Detect which cell encompasses the target text, then output its [x, y] center coordinate. 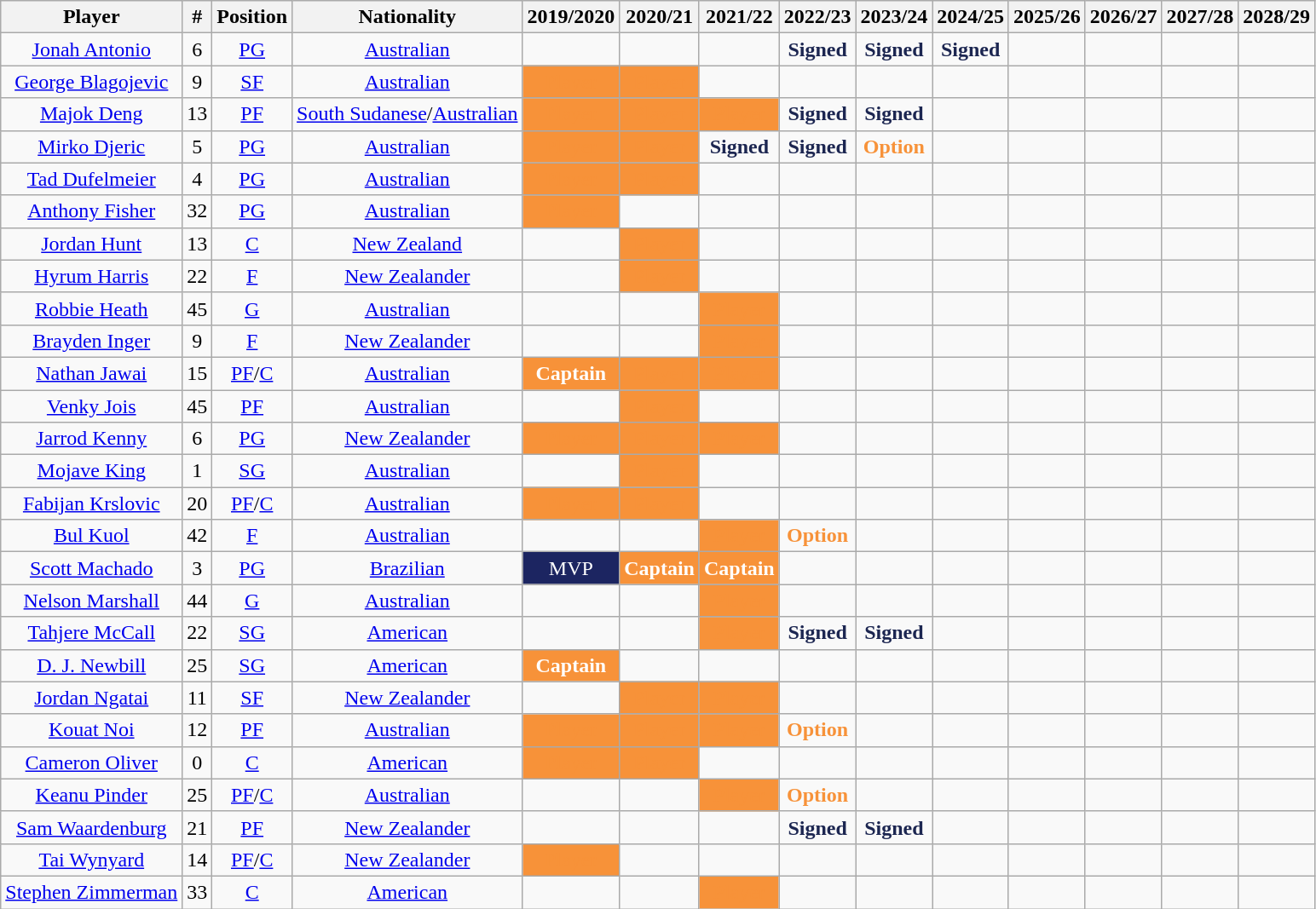
2019/2020 [571, 17]
MVP [571, 568]
20 [198, 503]
5 [198, 147]
2022/23 [817, 17]
44 [198, 601]
Brayden Inger [92, 341]
2028/29 [1277, 17]
2024/25 [971, 17]
Tai Wynyard [92, 860]
Jordan Hunt [92, 244]
2027/28 [1200, 17]
South Sudanese/Australian [407, 114]
Keanu Pinder [92, 795]
Jonah Antonio [92, 49]
Cameron Oliver [92, 762]
Mirko Djeric [92, 147]
Venky Jois [92, 406]
Nationality [407, 17]
Stephen Zimmerman [92, 892]
Sam Waardenburg [92, 827]
14 [198, 860]
Tad Dufelmeier [92, 179]
42 [198, 536]
Brazilian [407, 568]
Scott Machado [92, 568]
Majok Deng [92, 114]
4 [198, 179]
Bul Kuol [92, 536]
George Blagojevic [92, 82]
Tahjere McCall [92, 633]
Kouat Noi [92, 730]
Robbie Heath [92, 308]
Fabijan Krslovic [92, 503]
New Zealand [407, 244]
Position [252, 17]
D. J. Newbill [92, 665]
Nelson Marshall [92, 601]
1 [198, 471]
32 [198, 211]
2020/21 [660, 17]
Jordan Ngatai [92, 698]
3 [198, 568]
11 [198, 698]
33 [198, 892]
Nathan Jawai [92, 373]
Jarrod Kenny [92, 439]
0 [198, 762]
21 [198, 827]
2025/26 [1047, 17]
12 [198, 730]
Hyrum Harris [92, 276]
Mojave King [92, 471]
15 [198, 373]
2026/27 [1123, 17]
2023/24 [894, 17]
Anthony Fisher [92, 211]
# [198, 17]
2021/22 [739, 17]
